Scan for the cell matching the given text and deliver its (X, Y) coordinate at center. 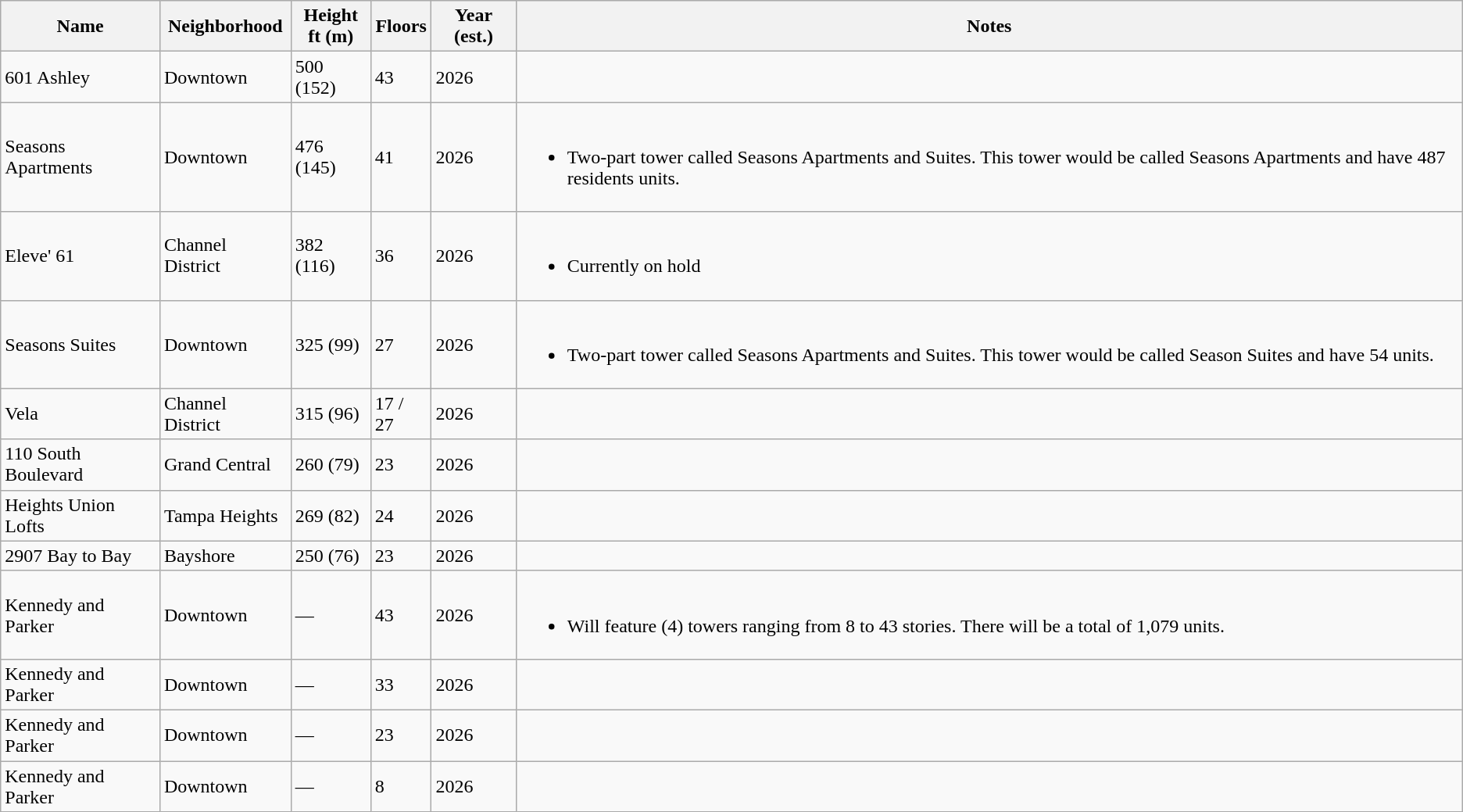
36 (401, 256)
382 (116) (331, 256)
Vela (80, 414)
Bayshore (225, 556)
269 (82) (331, 516)
Seasons Apartments (80, 157)
27 (401, 344)
Name (80, 27)
Two-part tower called Seasons Apartments and Suites. This tower would be called Seasons Apartments and have 487 residents units. (989, 157)
325 (99) (331, 344)
260 (79) (331, 464)
Neighborhood (225, 27)
2907 Bay to Bay (80, 556)
Heightft (m) (331, 27)
476 (145) (331, 157)
17 / 27 (401, 414)
Year (est.) (474, 27)
Floors (401, 27)
41 (401, 157)
24 (401, 516)
Two-part tower called Seasons Apartments and Suites. This tower would be called Season Suites and have 54 units. (989, 344)
601 Ashley (80, 77)
8 (401, 786)
Seasons Suites (80, 344)
33 (401, 685)
Tampa Heights (225, 516)
Will feature (4) towers ranging from 8 to 43 stories. There will be a total of 1,079 units. (989, 614)
315 (96) (331, 414)
Grand Central (225, 464)
Notes (989, 27)
Eleve' 61 (80, 256)
110 South Boulevard (80, 464)
Currently on hold (989, 256)
250 (76) (331, 556)
Heights Union Lofts (80, 516)
500 (152) (331, 77)
